Extract the [x, y] coordinate from the center of the cell holding the provided text.  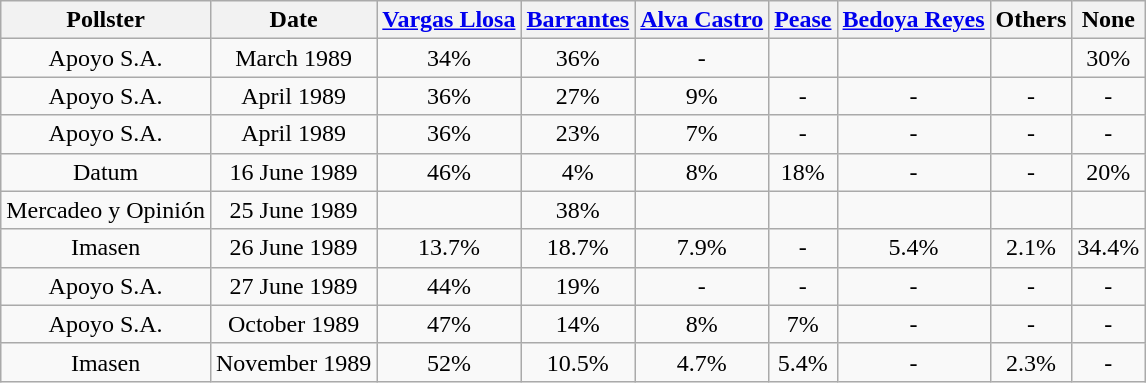
46% [449, 172]
Mercadeo y Opinión [106, 210]
13.7% [449, 248]
Date [293, 20]
2.3% [1031, 362]
None [1108, 20]
16 June 1989 [293, 172]
52% [449, 362]
30% [1108, 58]
47% [449, 324]
34.4% [1108, 248]
26 June 1989 [293, 248]
Pollster [106, 20]
18% [803, 172]
25 June 1989 [293, 210]
4% [578, 172]
November 1989 [293, 362]
38% [578, 210]
Others [1031, 20]
20% [1108, 172]
Datum [106, 172]
October 1989 [293, 324]
Alva Castro [702, 20]
18.7% [578, 248]
27% [578, 96]
7.9% [702, 248]
9% [702, 96]
Barrantes [578, 20]
44% [449, 286]
2.1% [1031, 248]
Vargas Llosa [449, 20]
4.7% [702, 362]
27 June 1989 [293, 286]
23% [578, 134]
10.5% [578, 362]
March 1989 [293, 58]
34% [449, 58]
19% [578, 286]
Bedoya Reyes [914, 20]
14% [578, 324]
Pease [803, 20]
